Determine the [X, Y] coordinate at the center of the cell enclosing the given text.  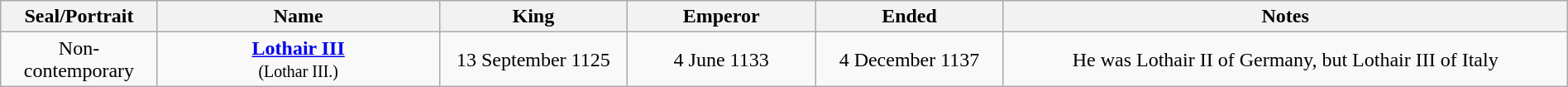
Seal/Portrait [79, 17]
4 June 1133 [721, 60]
13 September 1125 [533, 60]
King [533, 17]
Notes [1285, 17]
Name [298, 17]
Lothair III(Lothar III.) [298, 60]
Non-contemporary [79, 60]
Ended [910, 17]
He was Lothair II of Germany, but Lothair III of Italy [1285, 60]
Emperor [721, 17]
4 December 1137 [910, 60]
